Locate the cell with the specified text and output its [X, Y] center coordinate. 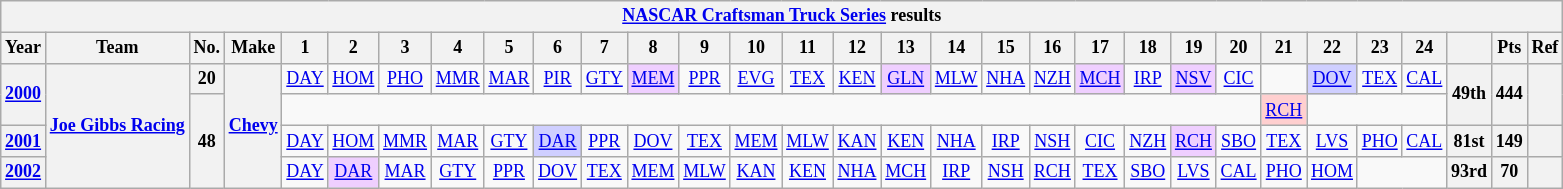
13 [906, 48]
3 [406, 48]
149 [1509, 140]
No. [206, 48]
12 [857, 48]
24 [1424, 48]
8 [653, 48]
18 [1148, 48]
2001 [24, 140]
6 [558, 48]
70 [1509, 172]
4 [458, 48]
17 [1100, 48]
11 [808, 48]
1 [305, 48]
Ref [1545, 48]
2002 [24, 172]
Pts [1509, 48]
21 [1284, 48]
EVG [756, 78]
10 [756, 48]
GLN [906, 78]
Chevy [253, 126]
7 [604, 48]
48 [206, 141]
16 [1052, 48]
PIR [558, 78]
Team [117, 48]
5 [509, 48]
Make [253, 48]
NASCAR Craftsman Truck Series results [782, 16]
15 [1006, 48]
23 [1380, 48]
93rd [1470, 172]
2000 [24, 94]
NSV [1194, 78]
19 [1194, 48]
81st [1470, 140]
9 [704, 48]
49th [1470, 94]
444 [1509, 94]
22 [1332, 48]
2 [354, 48]
Joe Gibbs Racing [117, 126]
Year [24, 48]
14 [956, 48]
